Identify which cell holds the provided text, then report its (x, y) central coordinate. 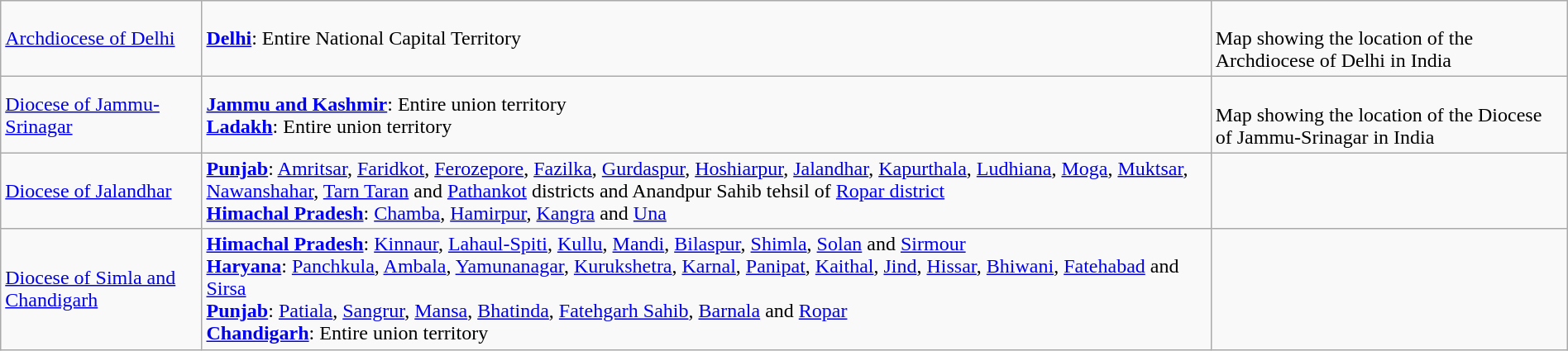
Diocese of Jammu-Srinagar (101, 115)
Map showing the location of the Archdiocese of Delhi in India (1389, 39)
Archdiocese of Delhi (101, 39)
Map showing the location of the Diocese of Jammu-Srinagar in India (1389, 115)
Diocese of Jalandhar (101, 191)
Diocese of Simla and Chandigarh (101, 289)
Jammu and Kashmir: Entire union territoryLadakh: Entire union territory (706, 115)
Delhi: Entire National Capital Territory (706, 39)
